Search for the cell housing the specified text and yield its [X, Y] center coordinate. 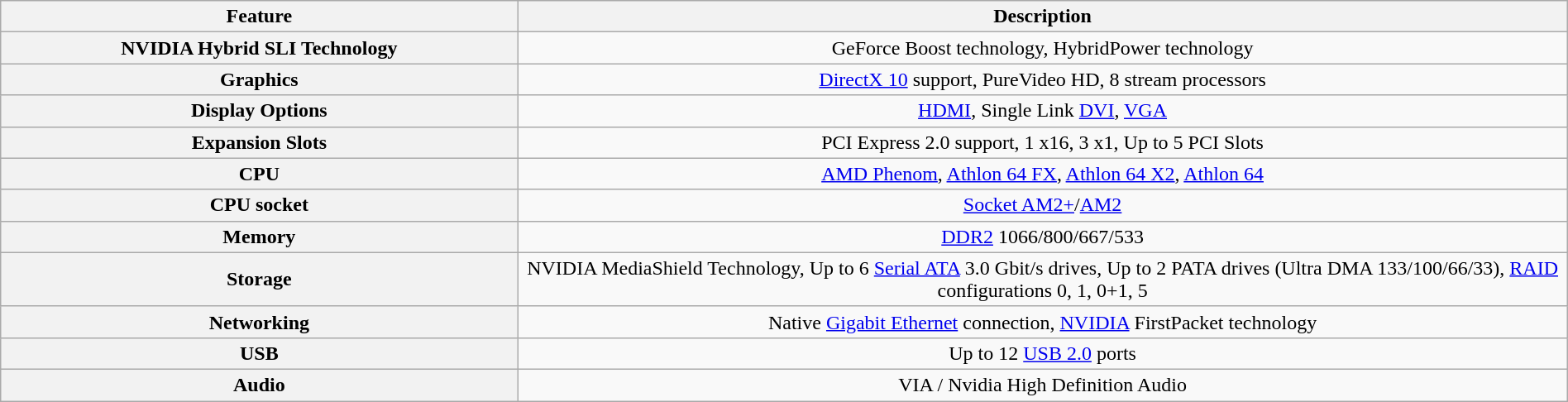
Socket AM2+/AM2 [1042, 205]
Up to 12 USB 2.0 ports [1042, 353]
Display Options [260, 111]
Native Gigabit Ethernet connection, NVIDIA FirstPacket technology [1042, 322]
NVIDIA MediaShield Technology, Up to 6 Serial ATA 3.0 Gbit/s drives, Up to 2 PATA drives (Ultra DMA 133/100/66/33), RAID configurations 0, 1, 0+1, 5 [1042, 280]
Networking [260, 322]
DirectX 10 support, PureVideo HD, 8 stream processors [1042, 79]
DDR2 1066/800/667/533 [1042, 237]
Memory [260, 237]
USB [260, 353]
Expansion Slots [260, 142]
HDMI, Single Link DVI, VGA [1042, 111]
PCI Express 2.0 support, 1 x16, 3 x1, Up to 5 PCI Slots [1042, 142]
Description [1042, 17]
CPU [260, 174]
GeForce Boost technology, HybridPower technology [1042, 48]
CPU socket [260, 205]
Feature [260, 17]
Audio [260, 385]
NVIDIA Hybrid SLI Technology [260, 48]
Graphics [260, 79]
VIA / Nvidia High Definition Audio [1042, 385]
AMD Phenom, Athlon 64 FX, Athlon 64 X2, Athlon 64 [1042, 174]
Storage [260, 280]
